Pinpoint the cell where the given text exists, returning its (x, y) midpoint coordinate. 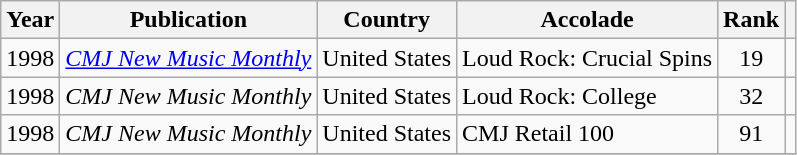
19 (752, 58)
Rank (752, 20)
Loud Rock: Crucial Spins (588, 58)
32 (752, 96)
CMJ Retail 100 (588, 134)
91 (752, 134)
Publication (188, 20)
Loud Rock: College (588, 96)
Accolade (588, 20)
Year (30, 20)
Country (387, 20)
